Search for the cell housing the specified text and yield its (X, Y) center coordinate. 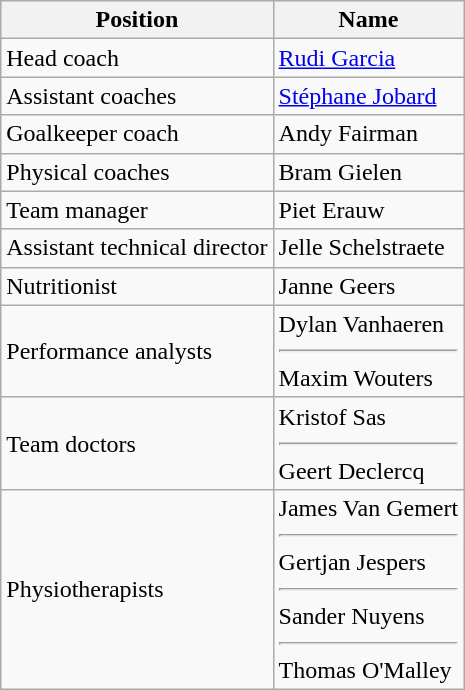
Assistant technical director (137, 248)
Kristof Sas Geert Declercq (368, 443)
Team manager (137, 210)
Physiotherapists (137, 589)
Performance analysts (137, 351)
Andy Fairman (368, 134)
Rudi Garcia (368, 58)
James Van Gemert Gertjan Jespers Sander Nuyens Thomas O'Malley (368, 589)
Nutritionist (137, 286)
Bram Gielen (368, 172)
Piet Erauw (368, 210)
Name (368, 20)
Physical coaches (137, 172)
Dylan Vanhaeren Maxim Wouters (368, 351)
Stéphane Jobard (368, 96)
Position (137, 20)
Janne Geers (368, 286)
Goalkeeper coach (137, 134)
Assistant coaches (137, 96)
Head coach (137, 58)
Team doctors (137, 443)
Jelle Schelstraete (368, 248)
